From the cell containing the given text, extract its center point as [x, y] coordinate. 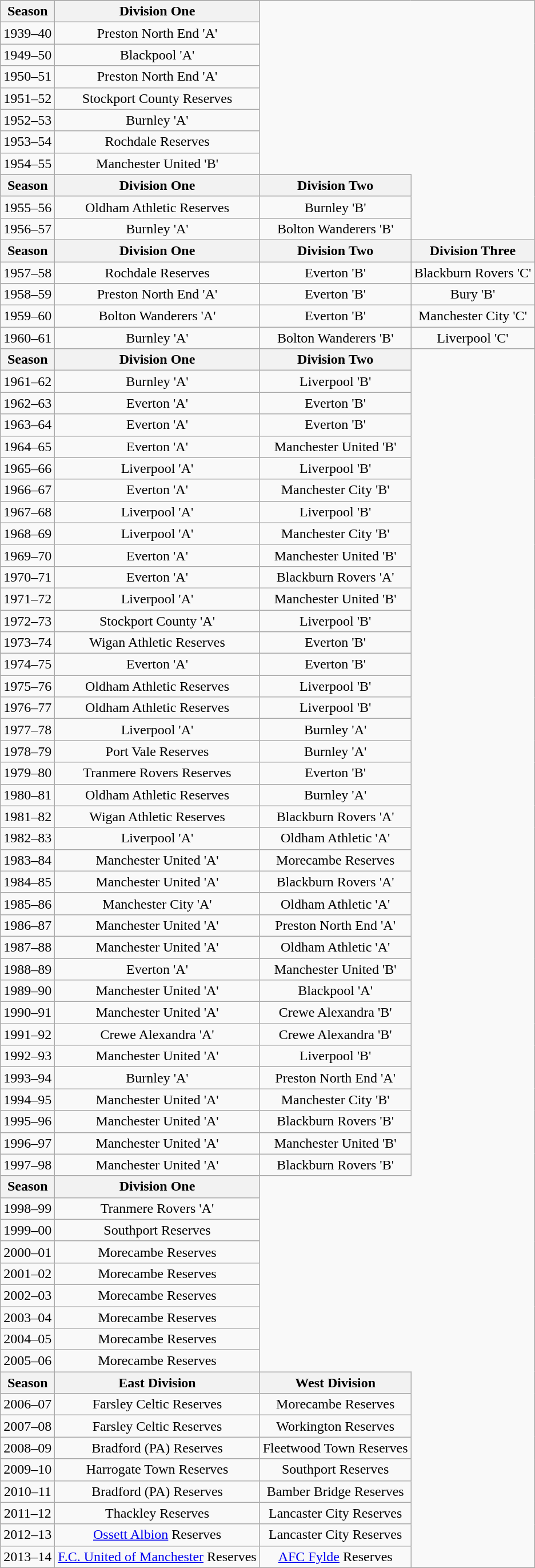
2005–06 [27, 1361]
Port Vale Reserves [157, 751]
1982–83 [27, 838]
Division Three [473, 250]
1967–68 [27, 512]
2012–13 [27, 1535]
2007–08 [27, 1426]
2011–12 [27, 1513]
Thackley Reserves [157, 1513]
1966–67 [27, 490]
1985–86 [27, 904]
AFC Fylde Reserves [335, 1557]
1951–52 [27, 98]
Burnley 'B' [335, 207]
1979–80 [27, 773]
1955–56 [27, 207]
1999–00 [27, 1230]
1987–88 [27, 947]
1996–97 [27, 1143]
Fleetwood Town Reserves [335, 1448]
1986–87 [27, 925]
1997–98 [27, 1165]
1958–59 [27, 295]
1988–89 [27, 969]
1990–91 [27, 1013]
1939–40 [27, 33]
2000–01 [27, 1252]
1983–84 [27, 860]
1959–60 [27, 316]
Bamber Bridge Reserves [335, 1491]
1976–77 [27, 708]
1969–70 [27, 555]
1975–76 [27, 686]
Bury 'B' [473, 295]
Stockport County Reserves [157, 98]
1956–57 [27, 229]
1960–61 [27, 338]
1963–64 [27, 425]
Blackburn Rovers 'C' [473, 273]
2010–11 [27, 1491]
Manchester City 'C' [473, 316]
1949–50 [27, 55]
1980–81 [27, 795]
1998–99 [27, 1208]
1968–69 [27, 534]
2002–03 [27, 1295]
1977–78 [27, 730]
1989–90 [27, 991]
2008–09 [27, 1448]
1993–94 [27, 1078]
2003–04 [27, 1317]
2009–10 [27, 1470]
1974–75 [27, 664]
1965–66 [27, 468]
1957–58 [27, 273]
1972–73 [27, 620]
1978–79 [27, 751]
1954–55 [27, 164]
2001–02 [27, 1273]
Liverpool 'C' [473, 338]
1970–71 [27, 577]
Manchester City 'A' [157, 904]
1973–74 [27, 643]
East Division [157, 1383]
1971–72 [27, 599]
Harrogate Town Reserves [157, 1470]
1994–95 [27, 1100]
1961–62 [27, 381]
2004–05 [27, 1339]
West Division [335, 1383]
Crewe Alexandra 'A' [157, 1034]
1962–63 [27, 403]
1981–82 [27, 817]
Tranmere Rovers Reserves [157, 773]
Ossett Albion Reserves [157, 1535]
1995–96 [27, 1121]
F.C. United of Manchester Reserves [157, 1557]
1964–65 [27, 447]
1984–85 [27, 882]
1992–93 [27, 1056]
Stockport County 'A' [157, 620]
1953–54 [27, 142]
2013–14 [27, 1557]
Bolton Wanderers 'A' [157, 316]
1952–53 [27, 120]
Workington Reserves [335, 1426]
Tranmere Rovers 'A' [157, 1208]
1950–51 [27, 77]
1991–92 [27, 1034]
2006–07 [27, 1404]
